Return the [X, Y] coordinate for the center point of the cell that contains the specified text.  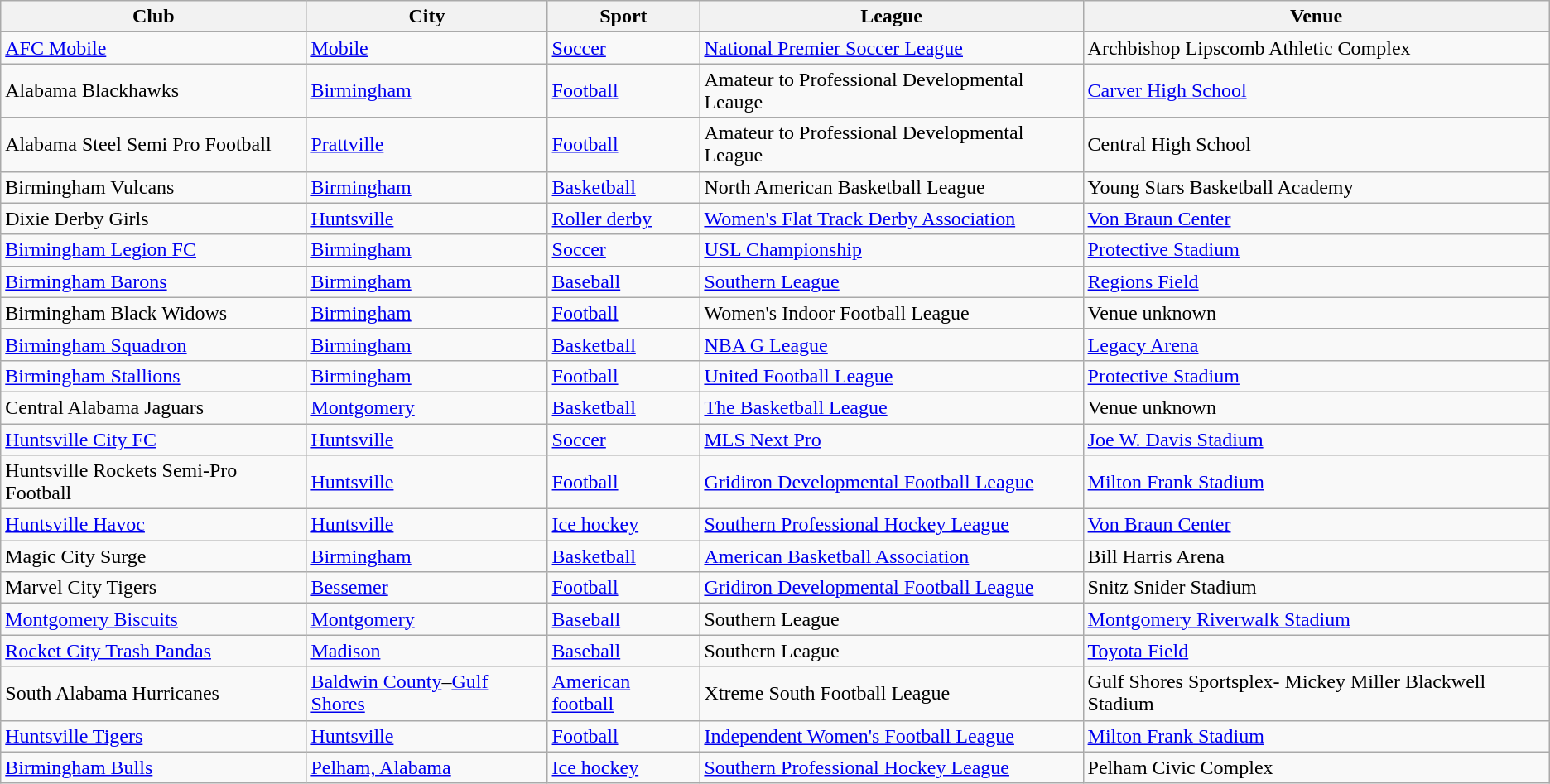
AFC Mobile [154, 48]
Young Stars Basketball Academy [1317, 187]
Club [154, 17]
City [427, 17]
American Basketball Association [891, 556]
Venue [1317, 17]
Dixie Derby Girls [154, 219]
Huntsville Rockets Semi-Pro Football [154, 482]
Independent Women's Football League [891, 736]
Mobile [427, 48]
Birmingham Bulls [154, 767]
Bessemer [427, 588]
Marvel City Tigers [154, 588]
Archbishop Lipscomb Athletic Complex [1317, 48]
MLS Next Pro [891, 440]
Gulf Shores Sportsplex- Mickey Miller Blackwell Stadium [1317, 694]
Birmingham Black Widows [154, 313]
Birmingham Squadron [154, 344]
Toyota Field [1317, 651]
Birmingham Stallions [154, 376]
Huntsville City FC [154, 440]
Xtreme South Football League [891, 694]
Pelham Civic Complex [1317, 767]
Alabama Steel Semi Pro Football [154, 144]
Birmingham Vulcans [154, 187]
Alabama Blackhawks [154, 91]
United Football League [891, 376]
South Alabama Hurricanes [154, 694]
Huntsville Havoc [154, 525]
Pelham, Alabama [427, 767]
American football [623, 694]
Huntsville Tigers [154, 736]
The Basketball League [891, 407]
Carver High School [1317, 91]
USL Championship [891, 250]
Amateur to Professional Developmental Leauge [891, 91]
Montgomery Riverwalk Stadium [1317, 619]
Baldwin County–Gulf Shores [427, 694]
Rocket City Trash Pandas [154, 651]
National Premier Soccer League [891, 48]
Snitz Snider Stadium [1317, 588]
Amateur to Professional Developmental League [891, 144]
NBA G League [891, 344]
Prattville [427, 144]
Roller derby [623, 219]
Sport [623, 17]
Regions Field [1317, 281]
Women's Indoor Football League [891, 313]
Bill Harris Arena [1317, 556]
Birmingham Legion FC [154, 250]
Women's Flat Track Derby Association [891, 219]
Joe W. Davis Stadium [1317, 440]
North American Basketball League [891, 187]
Central High School [1317, 144]
League [891, 17]
Montgomery Biscuits [154, 619]
Birmingham Barons [154, 281]
Madison [427, 651]
Central Alabama Jaguars [154, 407]
Legacy Arena [1317, 344]
Magic City Surge [154, 556]
